Scan for the cell matching the given text and deliver its [X, Y] coordinate at center. 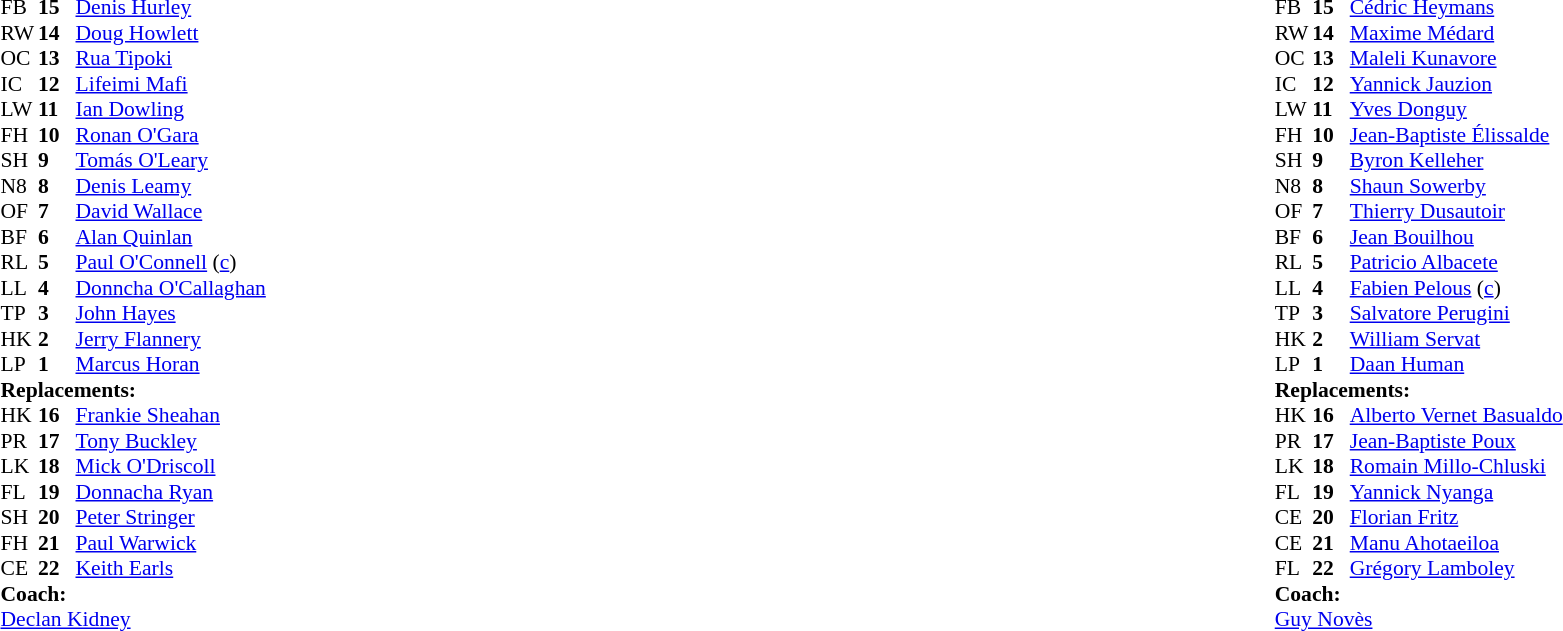
Alan Quinlan [171, 237]
Paul Warwick [171, 543]
Grégory Lamboley [1456, 569]
Maleli Kunavore [1456, 59]
Donnacha Ryan [171, 492]
Keith Earls [171, 569]
Ronan O'Gara [171, 135]
Paul O'Connell (c) [171, 263]
Thierry Dusautoir [1456, 211]
Tomás O'Leary [171, 161]
Tony Buckley [171, 441]
John Hayes [171, 313]
Jean-Baptiste Élissalde [1456, 135]
Yannick Jauzion [1456, 84]
Maxime Médard [1456, 33]
Daan Human [1456, 365]
William Servat [1456, 339]
Peter Stringer [171, 517]
Rua Tipoki [171, 59]
Ian Dowling [171, 109]
Frankie Sheahan [171, 415]
Jean Bouilhou [1456, 237]
Florian Fritz [1456, 517]
Manu Ahotaeiloa [1456, 543]
Lifeimi Mafi [171, 84]
David Wallace [171, 211]
Byron Kelleher [1456, 161]
Patricio Albacete [1456, 263]
Salvatore Perugini [1456, 313]
Donncha O'Callaghan [171, 288]
Doug Howlett [171, 33]
Jerry Flannery [171, 339]
Alberto Vernet Basualdo [1456, 415]
Marcus Horan [171, 365]
Yannick Nyanga [1456, 492]
Fabien Pelous (c) [1456, 288]
Yves Donguy [1456, 109]
Shaun Sowerby [1456, 186]
Romain Millo-Chluski [1456, 467]
Mick O'Driscoll [171, 467]
Denis Leamy [171, 186]
Jean-Baptiste Poux [1456, 441]
